Return the [X, Y] coordinate for the center point of the cell that contains the specified text.  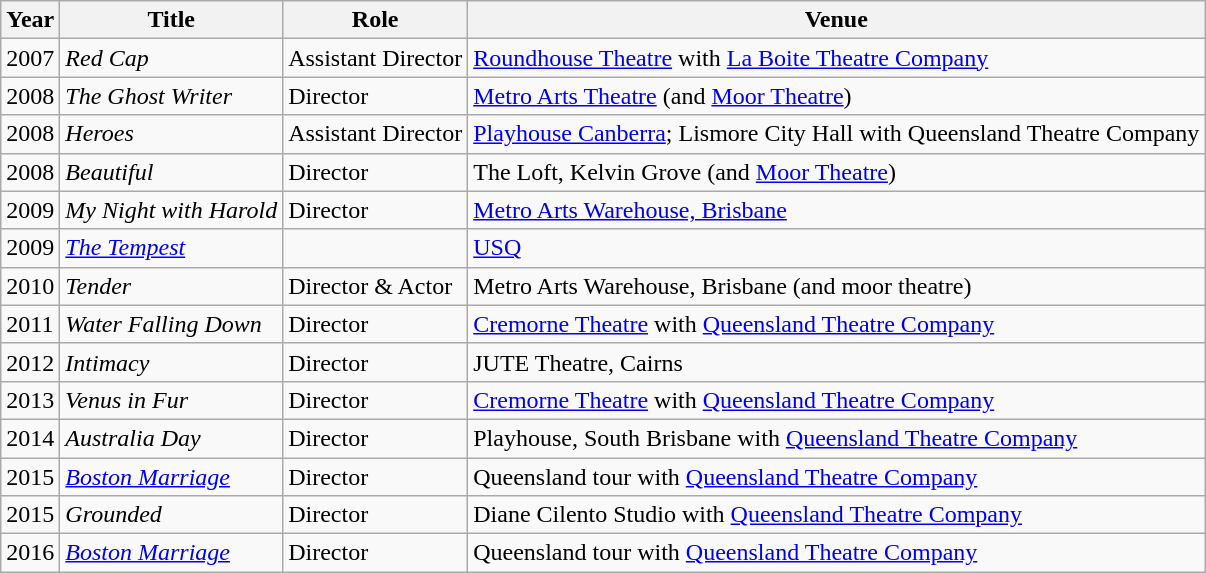
The Tempest [172, 248]
Venus in Fur [172, 400]
The Ghost Writer [172, 96]
Beautiful [172, 172]
Tender [172, 286]
Heroes [172, 134]
My Night with Harold [172, 210]
2010 [30, 286]
USQ [836, 248]
Intimacy [172, 362]
Venue [836, 20]
Metro Arts Warehouse, Brisbane [836, 210]
Australia Day [172, 438]
Red Cap [172, 58]
JUTE Theatre, Cairns [836, 362]
2016 [30, 553]
Metro Arts Warehouse, Brisbane (and moor theatre) [836, 286]
2011 [30, 324]
Diane Cilento Studio with Queensland Theatre Company [836, 515]
Year [30, 20]
2012 [30, 362]
Playhouse Canberra; Lismore City Hall with Queensland Theatre Company [836, 134]
Playhouse, South Brisbane with Queensland Theatre Company [836, 438]
Roundhouse Theatre with La Boite Theatre Company [836, 58]
The Loft, Kelvin Grove (and Moor Theatre) [836, 172]
Role [376, 20]
Director & Actor [376, 286]
2007 [30, 58]
2013 [30, 400]
2014 [30, 438]
Water Falling Down [172, 324]
Grounded [172, 515]
Metro Arts Theatre (and Moor Theatre) [836, 96]
Title [172, 20]
